Search for the cell housing the specified text and yield its (x, y) center coordinate. 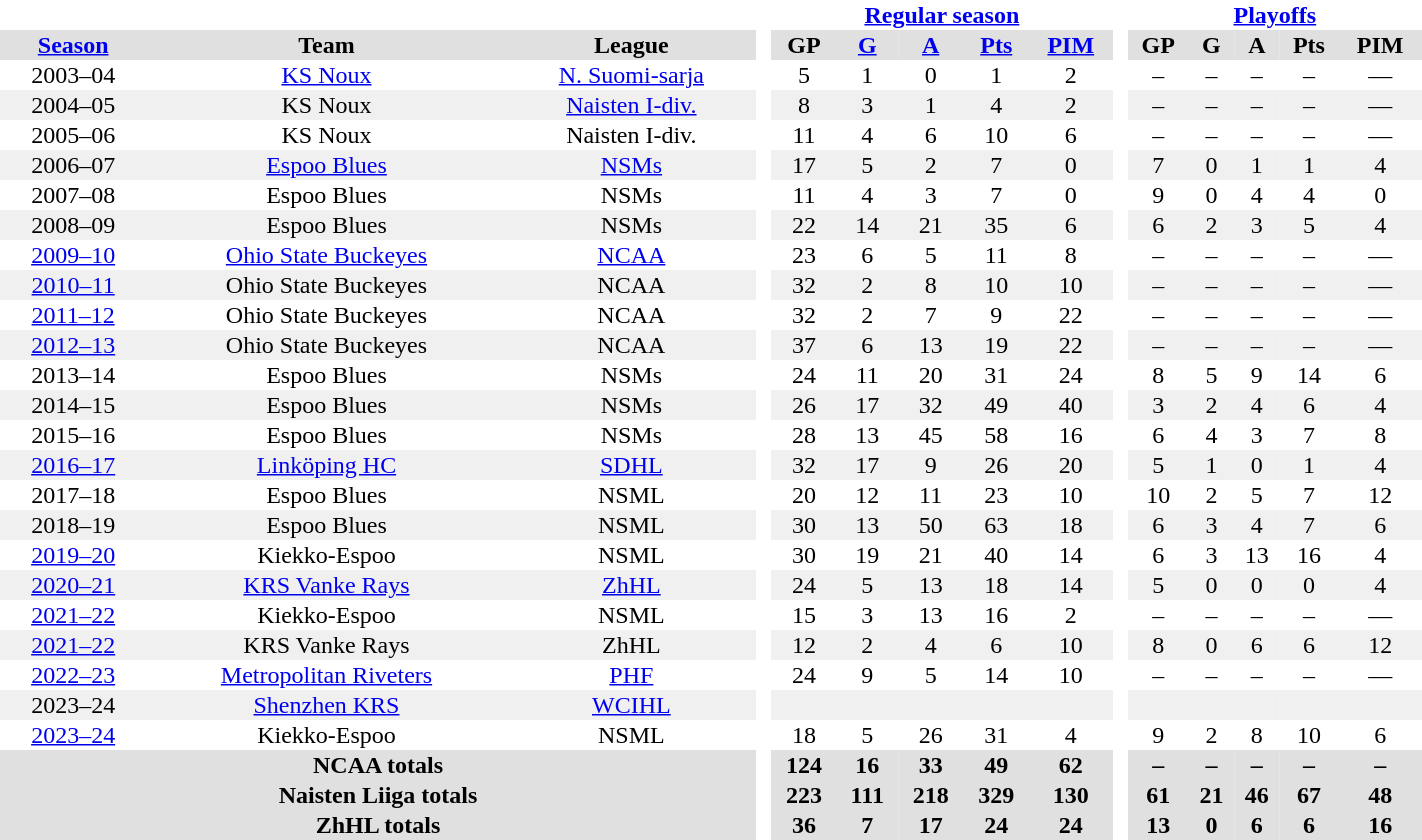
2005–06 (73, 135)
36 (804, 825)
2003–04 (73, 75)
45 (931, 435)
Metropolitan Riveters (326, 675)
Playoffs (1275, 15)
2016–17 (73, 465)
Naisten Liiga totals (378, 795)
2004–05 (73, 105)
37 (804, 345)
Regular season (942, 15)
223 (804, 795)
35 (996, 225)
2019–20 (73, 555)
329 (996, 795)
2022–23 (73, 675)
63 (996, 525)
2007–08 (73, 195)
48 (1380, 795)
2018–19 (73, 525)
2009–10 (73, 255)
PHF (632, 675)
SDHL (632, 465)
33 (931, 765)
67 (1310, 795)
2013–14 (73, 375)
58 (996, 435)
28 (804, 435)
2014–15 (73, 405)
ZhHL totals (378, 825)
Season (73, 45)
Shenzhen KRS (326, 705)
130 (1071, 795)
46 (1256, 795)
NCAA totals (378, 765)
Linköping HC (326, 465)
2017–18 (73, 495)
2020–21 (73, 585)
61 (1158, 795)
2012–13 (73, 345)
218 (931, 795)
League (632, 45)
Team (326, 45)
15 (804, 615)
2015–16 (73, 435)
50 (931, 525)
2008–09 (73, 225)
2011–12 (73, 315)
124 (804, 765)
N. Suomi-sarja (632, 75)
62 (1071, 765)
WCIHL (632, 705)
2006–07 (73, 165)
111 (868, 795)
2010–11 (73, 285)
